Capture the cell that displays the provided text and extract its (X, Y) central coordinate. 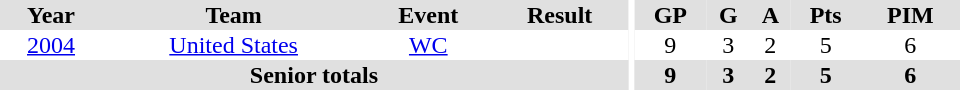
WC (428, 45)
Pts (826, 15)
Result (560, 15)
Event (428, 15)
G (728, 15)
Senior totals (314, 75)
Team (234, 15)
PIM (910, 15)
Year (51, 15)
A (770, 15)
United States (234, 45)
GP (670, 15)
2004 (51, 45)
